Detect which cell encompasses the target text, then output its (X, Y) center coordinate. 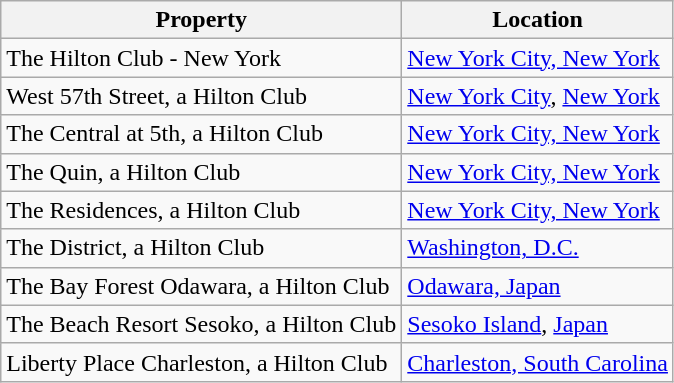
The Residences, a Hilton Club (202, 210)
The Hilton Club - New York (202, 58)
Sesoko Island, Japan (538, 324)
Liberty Place Charleston, a Hilton Club (202, 362)
Odawara, Japan (538, 286)
Location (538, 20)
Washington, D.C. (538, 248)
West 57th Street, a Hilton Club (202, 96)
The Bay Forest Odawara, a Hilton Club (202, 286)
The Beach Resort Sesoko, a Hilton Club (202, 324)
Charleston, South Carolina (538, 362)
Property (202, 20)
The Central at 5th, a Hilton Club (202, 134)
The District, a Hilton Club (202, 248)
The Quin, a Hilton Club (202, 172)
